Identify which cell holds the provided text, then report its [x, y] central coordinate. 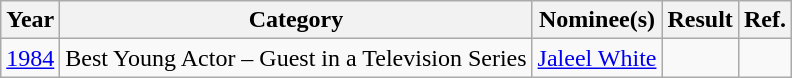
Year [30, 20]
Ref. [764, 20]
Jaleel White [597, 58]
Result [700, 20]
Nominee(s) [597, 20]
Category [296, 20]
1984 [30, 58]
Best Young Actor – Guest in a Television Series [296, 58]
